Return the [x, y] coordinate for the center point of the cell that contains the specified text.  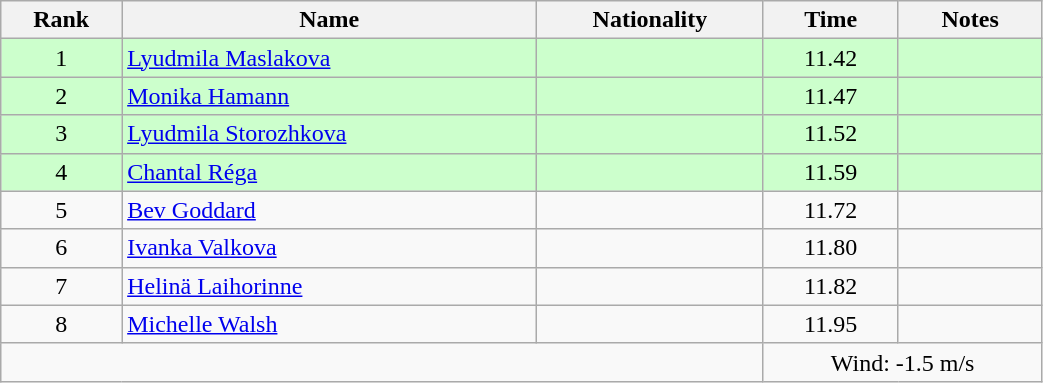
Chantal Réga [330, 172]
Name [330, 20]
6 [62, 248]
1 [62, 58]
4 [62, 172]
5 [62, 210]
Lyudmila Storozhkova [330, 134]
2 [62, 96]
Lyudmila Maslakova [330, 58]
11.59 [830, 172]
11.47 [830, 96]
7 [62, 286]
Wind: -1.5 m/s [902, 362]
Time [830, 20]
Helinä Laihorinne [330, 286]
Notes [970, 20]
Ivanka Valkova [330, 248]
Rank [62, 20]
11.52 [830, 134]
11.42 [830, 58]
11.95 [830, 324]
Bev Goddard [330, 210]
3 [62, 134]
Nationality [650, 20]
Michelle Walsh [330, 324]
Monika Hamann [330, 96]
8 [62, 324]
11.72 [830, 210]
11.82 [830, 286]
11.80 [830, 248]
